Locate the cell with the specified text and output its (x, y) center coordinate. 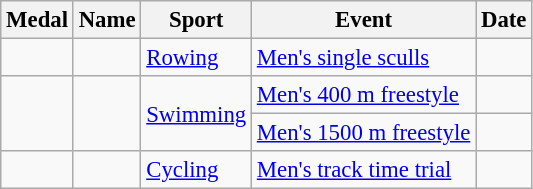
Men's track time trial (364, 170)
Name (107, 20)
Sport (196, 20)
Men's single sculls (364, 58)
Event (364, 20)
Date (504, 20)
Rowing (196, 58)
Medal (38, 20)
Swimming (196, 114)
Cycling (196, 170)
Men's 1500 m freestyle (364, 133)
Men's 400 m freestyle (364, 95)
